Detect which cell encompasses the target text, then output its [X, Y] center coordinate. 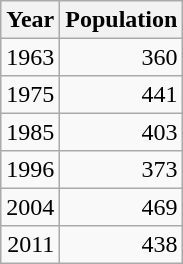
Year [30, 20]
441 [122, 94]
438 [122, 244]
1963 [30, 56]
373 [122, 170]
1996 [30, 170]
2004 [30, 206]
360 [122, 56]
Population [122, 20]
403 [122, 132]
1985 [30, 132]
2011 [30, 244]
1975 [30, 94]
469 [122, 206]
